Identify which cell holds the provided text, then report its [x, y] central coordinate. 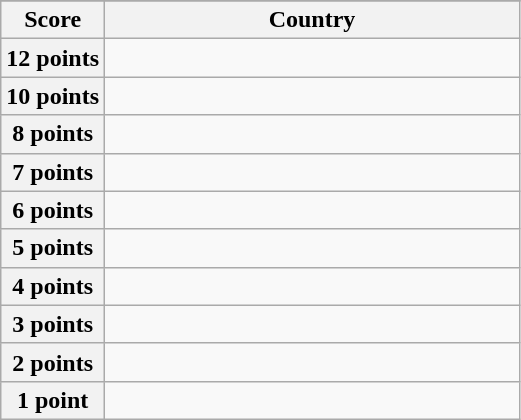
10 points [53, 96]
4 points [53, 286]
8 points [53, 134]
2 points [53, 362]
12 points [53, 58]
5 points [53, 248]
Country [312, 20]
7 points [53, 172]
Score [53, 20]
3 points [53, 324]
6 points [53, 210]
1 point [53, 400]
